Provide the [X, Y] coordinate of the cell's center where the given text is located.  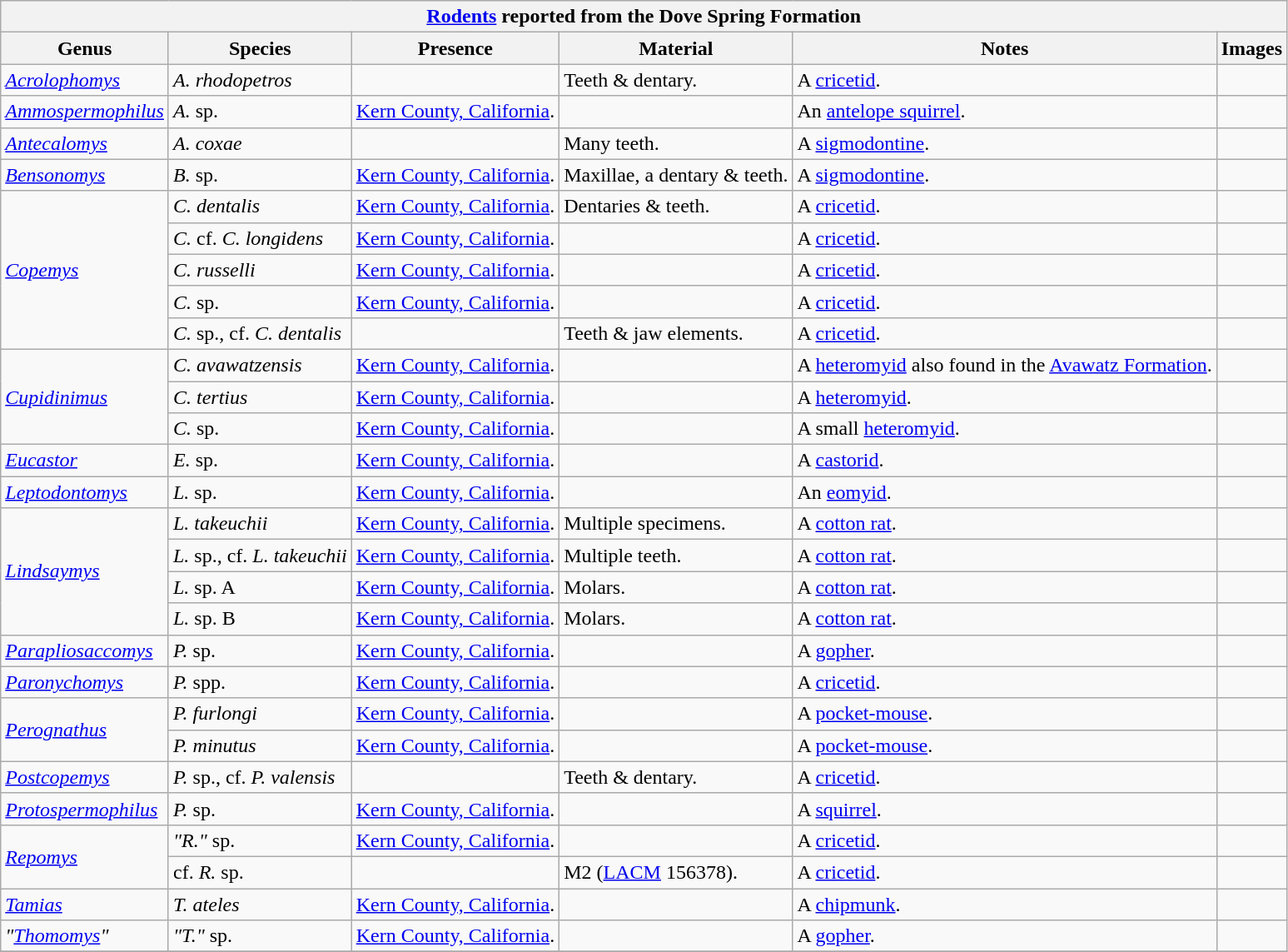
Eucastor [85, 461]
L. sp. B [260, 619]
P. sp., cf. P. valensis [260, 777]
Perognathus [85, 730]
Species [260, 48]
C. cf. C. longidens [260, 238]
Leptodontomys [85, 492]
Notes [1004, 48]
C. avawatzensis [260, 365]
Dentaries & teeth. [676, 207]
Multiple specimens. [676, 524]
A. sp. [260, 112]
C. sp., cf. C. dentalis [260, 333]
Cupidinimus [85, 396]
Material [676, 48]
A heteromyid. [1004, 397]
Images [1251, 48]
Acrolophomys [85, 80]
A castorid. [1004, 461]
Bensonomys [85, 175]
P. furlongi [260, 714]
L. sp. A [260, 587]
Multiple teeth. [676, 556]
Lindsaymys [85, 571]
C. tertius [260, 397]
P. minutus [260, 745]
Genus [85, 48]
C. russelli [260, 270]
"Thomomys" [85, 936]
L. sp., cf. L. takeuchii [260, 556]
Many teeth. [676, 143]
Rodents reported from the Dove Spring Formation [644, 17]
"T." sp. [260, 936]
L. sp. [260, 492]
"R." sp. [260, 840]
Paronychomys [85, 682]
An eomyid. [1004, 492]
A squirrel. [1004, 809]
Teeth & jaw elements. [676, 333]
Repomys [85, 856]
Copemys [85, 270]
Postcopemys [85, 777]
cf. R. sp. [260, 872]
A. rhodopetros [260, 80]
M2 (LACM 156378). [676, 872]
T. ateles [260, 904]
Parapliosaccomys [85, 650]
Antecalomys [85, 143]
A heteromyid also found in the Avawatz Formation. [1004, 365]
Presence [455, 48]
A. coxae [260, 143]
E. sp. [260, 461]
P. spp. [260, 682]
A small heteromyid. [1004, 429]
L. takeuchii [260, 524]
C. dentalis [260, 207]
Ammospermophilus [85, 112]
An antelope squirrel. [1004, 112]
Protospermophilus [85, 809]
B. sp. [260, 175]
Tamias [85, 904]
Maxillae, a dentary & teeth. [676, 175]
A chipmunk. [1004, 904]
